Determine the [X, Y] coordinate at the center of the cell enclosing the given text.  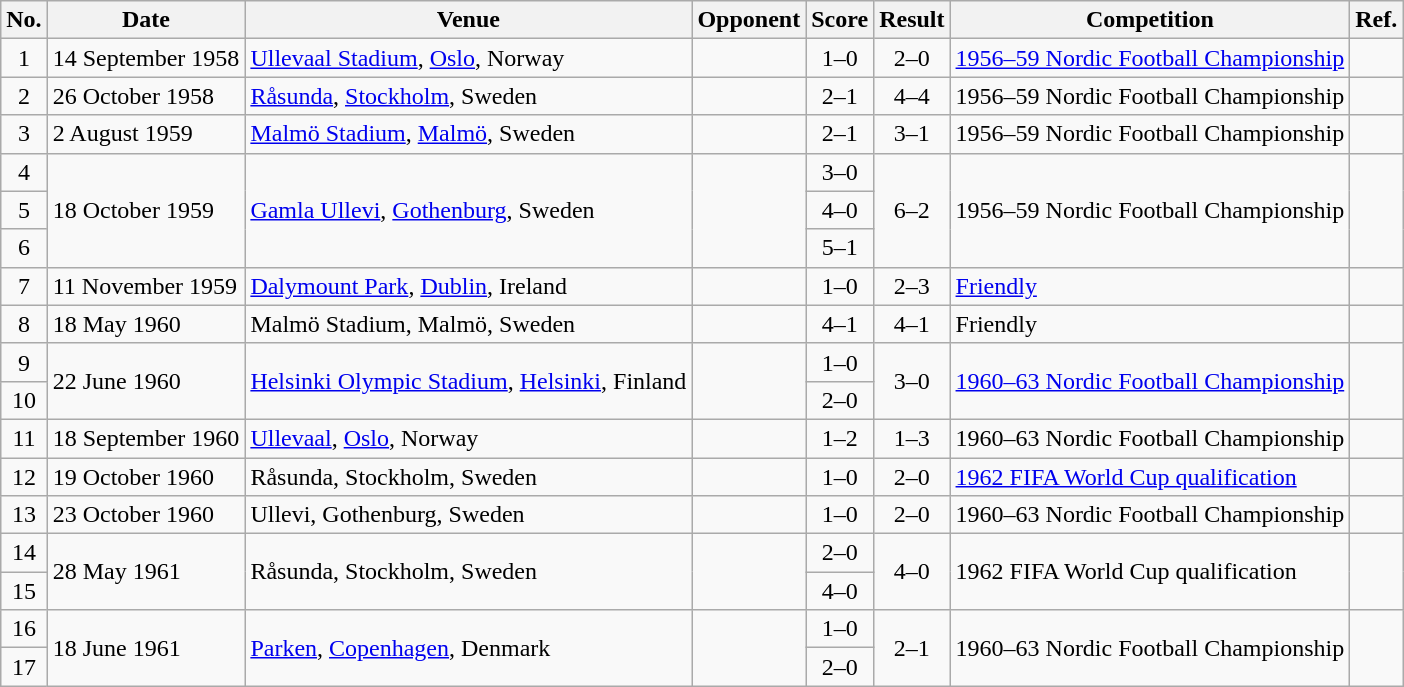
18 May 1960 [146, 324]
Competition [1150, 20]
Score [840, 20]
15 [24, 591]
4 [24, 172]
12 [24, 477]
3 [24, 134]
2 August 1959 [146, 134]
Helsinki Olympic Stadium, Helsinki, Finland [468, 381]
1 [24, 58]
5–1 [840, 248]
1–2 [840, 438]
No. [24, 20]
Result [912, 20]
23 October 1960 [146, 515]
Date [146, 20]
Parken, Copenhagen, Denmark [468, 648]
28 May 1961 [146, 572]
6–2 [912, 210]
14 [24, 553]
Venue [468, 20]
Ullevi, Gothenburg, Sweden [468, 515]
11 November 1959 [146, 286]
Dalymount Park, Dublin, Ireland [468, 286]
Ullevaal, Oslo, Norway [468, 438]
17 [24, 667]
16 [24, 629]
18 September 1960 [146, 438]
18 June 1961 [146, 648]
8 [24, 324]
7 [24, 286]
Opponent [749, 20]
Ullevaal Stadium, Oslo, Norway [468, 58]
10 [24, 400]
18 October 1959 [146, 210]
14 September 1958 [146, 58]
3–1 [912, 134]
2–3 [912, 286]
9 [24, 362]
13 [24, 515]
Gamla Ullevi, Gothenburg, Sweden [468, 210]
4–4 [912, 96]
5 [24, 210]
19 October 1960 [146, 477]
11 [24, 438]
Ref. [1376, 20]
6 [24, 248]
22 June 1960 [146, 381]
2 [24, 96]
26 October 1958 [146, 96]
1–3 [912, 438]
